Scan for the cell matching the given text and deliver its [X, Y] coordinate at center. 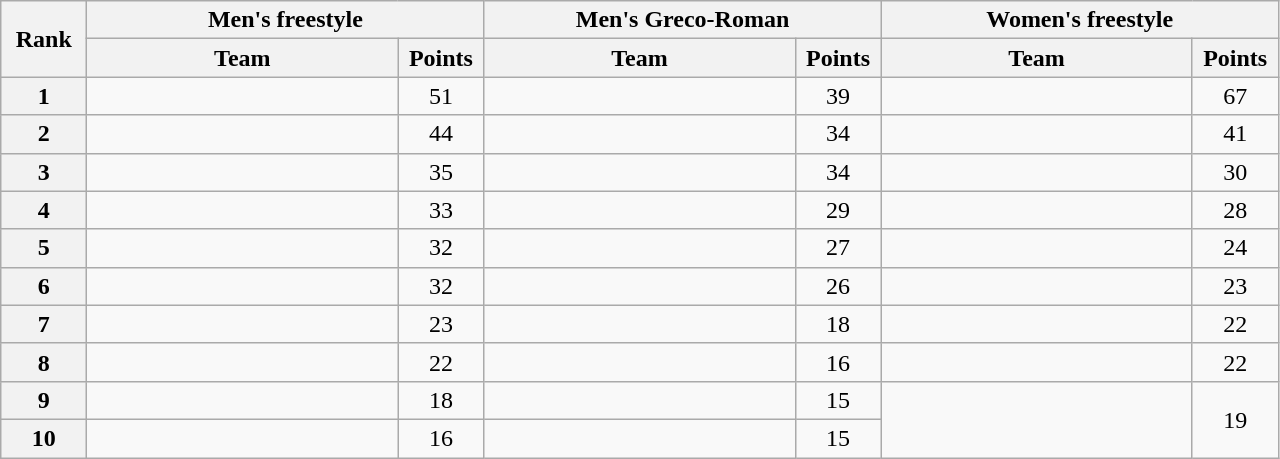
8 [44, 362]
Men's freestyle [286, 20]
29 [838, 210]
Men's Greco-Roman [682, 20]
4 [44, 210]
67 [1235, 96]
26 [838, 286]
2 [44, 134]
39 [838, 96]
28 [1235, 210]
41 [1235, 134]
30 [1235, 172]
6 [44, 286]
7 [44, 324]
Rank [44, 39]
51 [441, 96]
19 [1235, 419]
35 [441, 172]
1 [44, 96]
Women's freestyle [1080, 20]
3 [44, 172]
10 [44, 438]
33 [441, 210]
5 [44, 248]
24 [1235, 248]
9 [44, 400]
44 [441, 134]
27 [838, 248]
